Return the [X, Y] coordinate for the center point of the cell that contains the specified text.  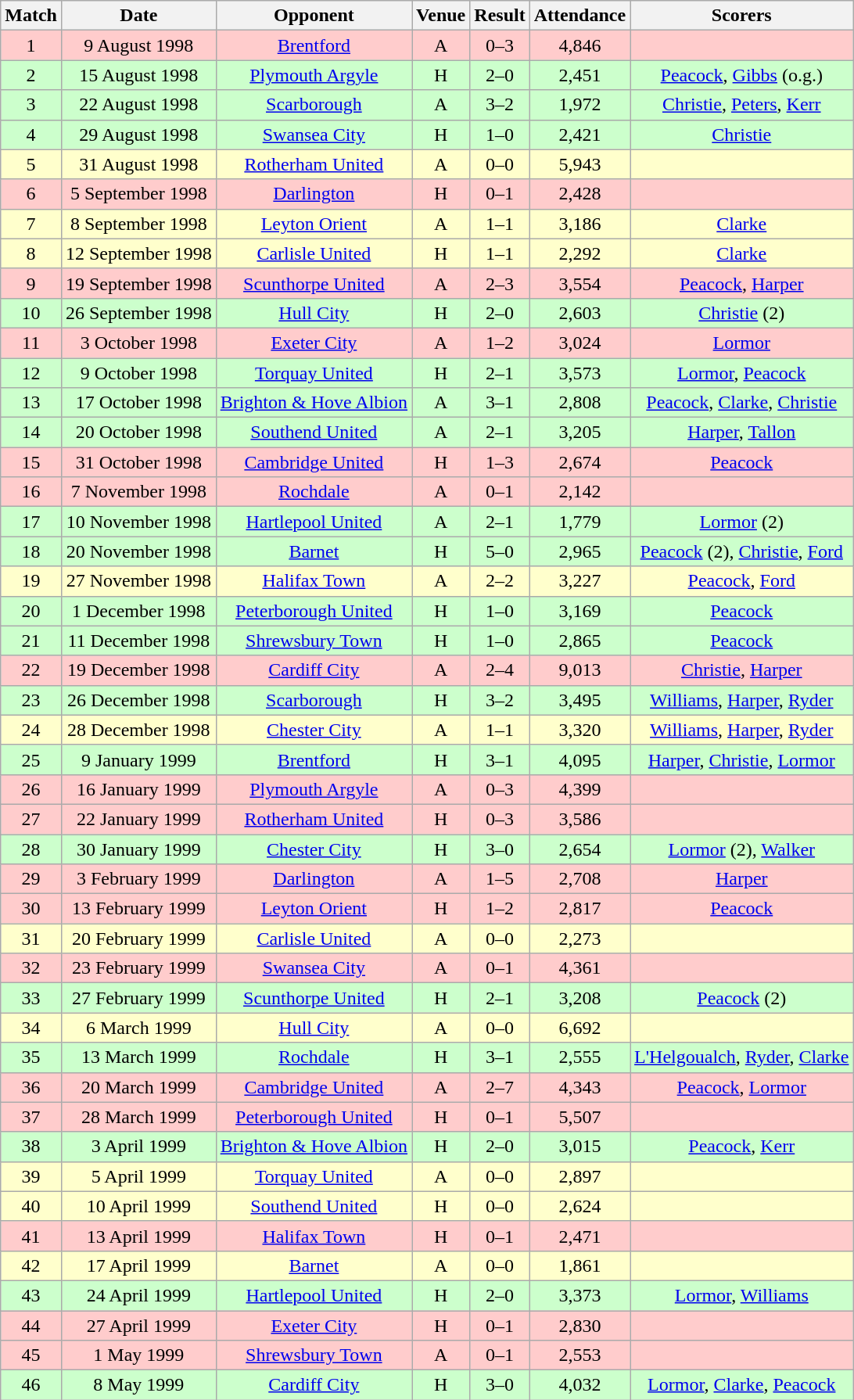
9 August 1998 [138, 45]
3,015 [579, 1147]
42 [31, 1265]
28 December 1998 [138, 730]
5 [31, 164]
Match [31, 16]
4 [31, 135]
20 February 1999 [138, 939]
2,830 [579, 1326]
45 [31, 1355]
2–2 [500, 581]
2,421 [579, 135]
Christie (2) [741, 313]
27 November 1998 [138, 581]
2,965 [579, 551]
17 [31, 522]
31 [31, 939]
37 [31, 1117]
3,320 [579, 730]
3,169 [579, 611]
Harper, Christie, Lormor [741, 759]
2,428 [579, 194]
4,361 [579, 968]
2–3 [500, 283]
Harper [741, 879]
6 March 1999 [138, 1028]
20 November 1998 [138, 551]
20 October 1998 [138, 433]
2,142 [579, 492]
Peacock, Ford [741, 581]
Date [138, 16]
3,227 [579, 581]
28 [31, 849]
4,032 [579, 1385]
18 [31, 551]
14 [31, 433]
22 August 1998 [138, 105]
16 [31, 492]
12 September 1998 [138, 253]
10 [31, 313]
Peacock, Gibbs (o.g.) [741, 75]
30 [31, 909]
4,095 [579, 759]
2,865 [579, 641]
2,624 [579, 1206]
17 October 1998 [138, 403]
2,674 [579, 462]
Scorers [741, 16]
Lormor, Peacock [741, 373]
2,708 [579, 879]
3,186 [579, 224]
Lormor [741, 343]
3 February 1999 [138, 879]
19 December 1998 [138, 670]
23 [31, 700]
26 September 1998 [138, 313]
26 December 1998 [138, 700]
27 February 1999 [138, 998]
27 [31, 819]
4,343 [579, 1087]
13 April 1999 [138, 1236]
3 October 1998 [138, 343]
Peacock, Lormor [741, 1087]
5,507 [579, 1117]
29 August 1998 [138, 135]
2,471 [579, 1236]
3 [31, 105]
32 [31, 968]
Peacock (2) [741, 998]
31 October 1998 [138, 462]
Christie, Peters, Kerr [741, 105]
38 [31, 1147]
15 August 1998 [138, 75]
7 [31, 224]
12 [31, 373]
Result [500, 16]
3,554 [579, 283]
2–4 [500, 670]
10 April 1999 [138, 1206]
21 [31, 641]
20 March 1999 [138, 1087]
2,273 [579, 939]
24 [31, 730]
34 [31, 1028]
1 December 1998 [138, 611]
15 [31, 462]
Peacock, Clarke, Christie [741, 403]
3 April 1999 [138, 1147]
1–5 [500, 879]
Lormor (2) [741, 522]
3,205 [579, 433]
17 April 1999 [138, 1265]
1–3 [500, 462]
3,208 [579, 998]
13 February 1999 [138, 909]
2,817 [579, 909]
16 January 1999 [138, 789]
10 November 1998 [138, 522]
7 November 1998 [138, 492]
3,024 [579, 343]
5 September 1998 [138, 194]
39 [31, 1176]
9 October 1998 [138, 373]
22 [31, 670]
8 [31, 253]
Peacock, Harper [741, 283]
3,586 [579, 819]
44 [31, 1326]
8 May 1999 [138, 1385]
2,897 [579, 1176]
19 September 1998 [138, 283]
2,603 [579, 313]
26 [31, 789]
13 [31, 403]
27 April 1999 [138, 1326]
2,808 [579, 403]
28 March 1999 [138, 1117]
24 April 1999 [138, 1295]
Opponent [314, 16]
9 [31, 283]
1 May 1999 [138, 1355]
41 [31, 1236]
1,779 [579, 522]
2,555 [579, 1057]
Attendance [579, 16]
2,292 [579, 253]
5 April 1999 [138, 1176]
9,013 [579, 670]
Lormor, Williams [741, 1295]
35 [31, 1057]
Lormor (2), Walker [741, 849]
4,846 [579, 45]
43 [31, 1295]
5,943 [579, 164]
31 August 1998 [138, 164]
20 [31, 611]
Peacock (2), Christie, Ford [741, 551]
Christie, Harper [741, 670]
29 [31, 879]
5–0 [500, 551]
30 January 1999 [138, 849]
2–7 [500, 1087]
6,692 [579, 1028]
6 [31, 194]
2,654 [579, 849]
3,573 [579, 373]
40 [31, 1206]
1,972 [579, 105]
9 January 1999 [138, 759]
36 [31, 1087]
23 February 1999 [138, 968]
2 [31, 75]
11 [31, 343]
3,495 [579, 700]
19 [31, 581]
2,553 [579, 1355]
L'Helgoualch, Ryder, Clarke [741, 1057]
33 [31, 998]
13 March 1999 [138, 1057]
4,399 [579, 789]
8 September 1998 [138, 224]
3,373 [579, 1295]
Harper, Tallon [741, 433]
1 [31, 45]
11 December 1998 [138, 641]
Peacock, Kerr [741, 1147]
22 January 1999 [138, 819]
Christie [741, 135]
Lormor, Clarke, Peacock [741, 1385]
46 [31, 1385]
Venue [441, 16]
25 [31, 759]
2,451 [579, 75]
1,861 [579, 1265]
